Pinpoint the cell where the given text exists, returning its (x, y) midpoint coordinate. 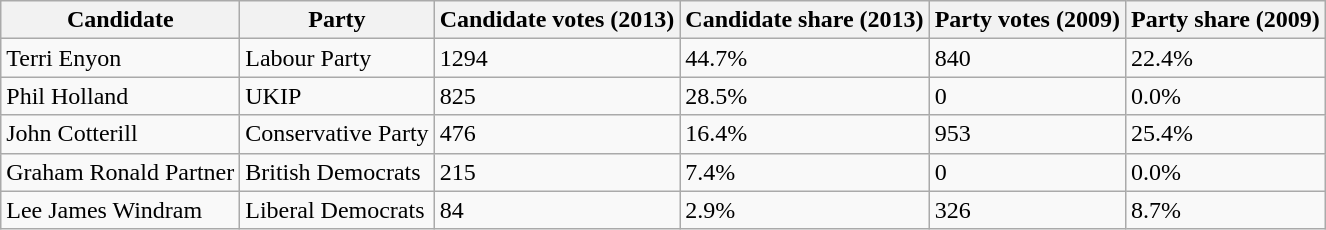
Party votes (2009) (1027, 20)
British Democrats (337, 172)
476 (557, 134)
8.7% (1225, 210)
840 (1027, 58)
Graham Ronald Partner (120, 172)
16.4% (804, 134)
28.5% (804, 96)
326 (1027, 210)
Conservative Party (337, 134)
22.4% (1225, 58)
7.4% (804, 172)
44.7% (804, 58)
John Cotterill (120, 134)
Candidate share (2013) (804, 20)
215 (557, 172)
Lee James Windram (120, 210)
Candidate (120, 20)
2.9% (804, 210)
Party (337, 20)
84 (557, 210)
25.4% (1225, 134)
Terri Enyon (120, 58)
Liberal Democrats (337, 210)
UKIP (337, 96)
Candidate votes (2013) (557, 20)
953 (1027, 134)
Phil Holland (120, 96)
Party share (2009) (1225, 20)
825 (557, 96)
1294 (557, 58)
Labour Party (337, 58)
